Return (x, y) of the center of cell containing provided text 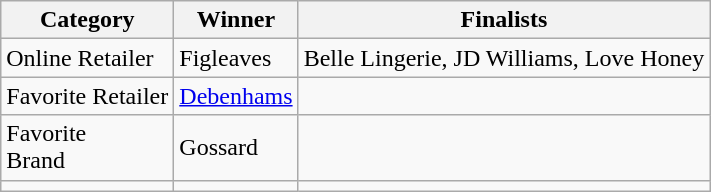
FavoriteBrand (88, 148)
Figleaves (236, 58)
Gossard (236, 148)
Finalists (504, 20)
Online Retailer (88, 58)
Favorite Retailer (88, 96)
Belle Lingerie, JD Williams, Love Honey (504, 58)
Category (88, 20)
Winner (236, 20)
Debenhams (236, 96)
